Locate the cell with the specified text and output its [x, y] center coordinate. 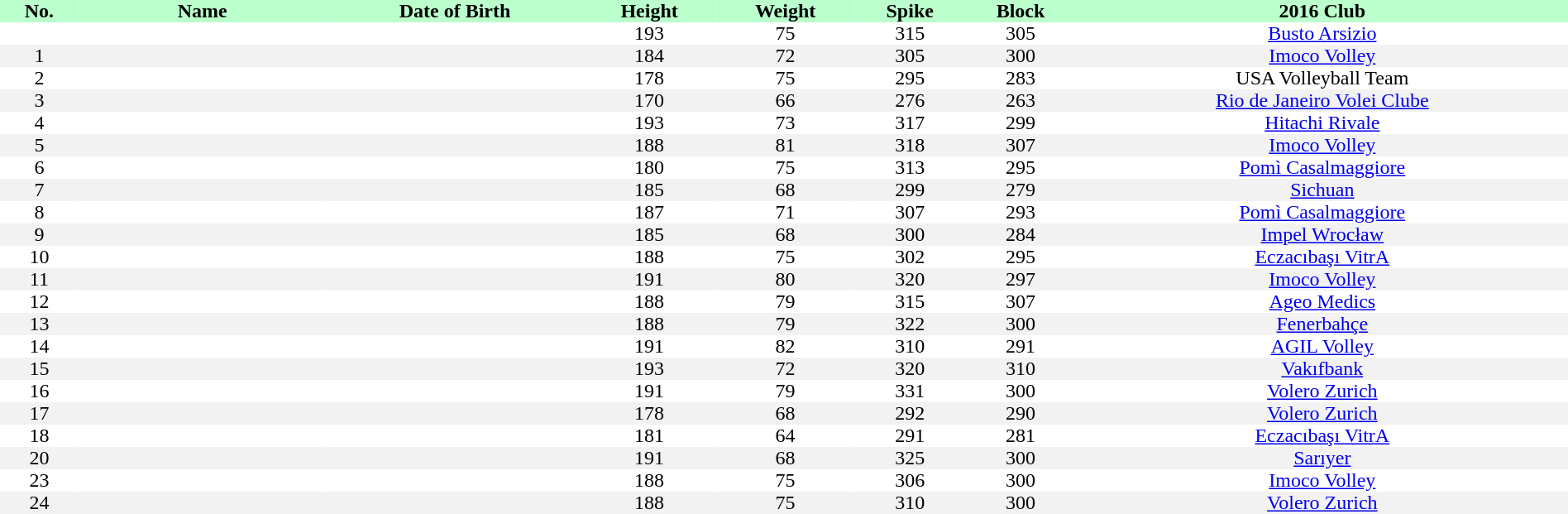
64 [786, 435]
279 [1021, 190]
Date of Birth [455, 12]
Fenerbahçe [1322, 324]
71 [786, 212]
Name [203, 12]
180 [649, 167]
15 [40, 369]
9 [40, 235]
284 [1021, 235]
Height [649, 12]
10 [40, 257]
281 [1021, 435]
184 [649, 56]
263 [1021, 101]
Sarıyer [1322, 459]
297 [1021, 280]
Weight [786, 12]
7 [40, 190]
4 [40, 122]
Impel Wrocław [1322, 235]
82 [786, 346]
AGIL Volley [1322, 346]
14 [40, 346]
283 [1021, 78]
6 [40, 167]
80 [786, 280]
292 [910, 414]
318 [910, 146]
2016 Club [1322, 12]
302 [910, 257]
16 [40, 391]
317 [910, 122]
3 [40, 101]
20 [40, 459]
290 [1021, 414]
293 [1021, 212]
11 [40, 280]
Busto Arsizio [1322, 33]
Spike [910, 12]
USA Volleyball Team [1322, 78]
18 [40, 435]
73 [786, 122]
181 [649, 435]
No. [40, 12]
17 [40, 414]
Block [1021, 12]
306 [910, 480]
Hitachi Rivale [1322, 122]
23 [40, 480]
66 [786, 101]
24 [40, 503]
Rio de Janeiro Volei Clube [1322, 101]
81 [786, 146]
12 [40, 301]
322 [910, 324]
276 [910, 101]
331 [910, 391]
187 [649, 212]
1 [40, 56]
170 [649, 101]
2 [40, 78]
5 [40, 146]
325 [910, 459]
8 [40, 212]
13 [40, 324]
313 [910, 167]
Sichuan [1322, 190]
Ageo Medics [1322, 301]
Vakıfbank [1322, 369]
